Extract the (x, y) coordinate from the center of the cell holding the provided text.  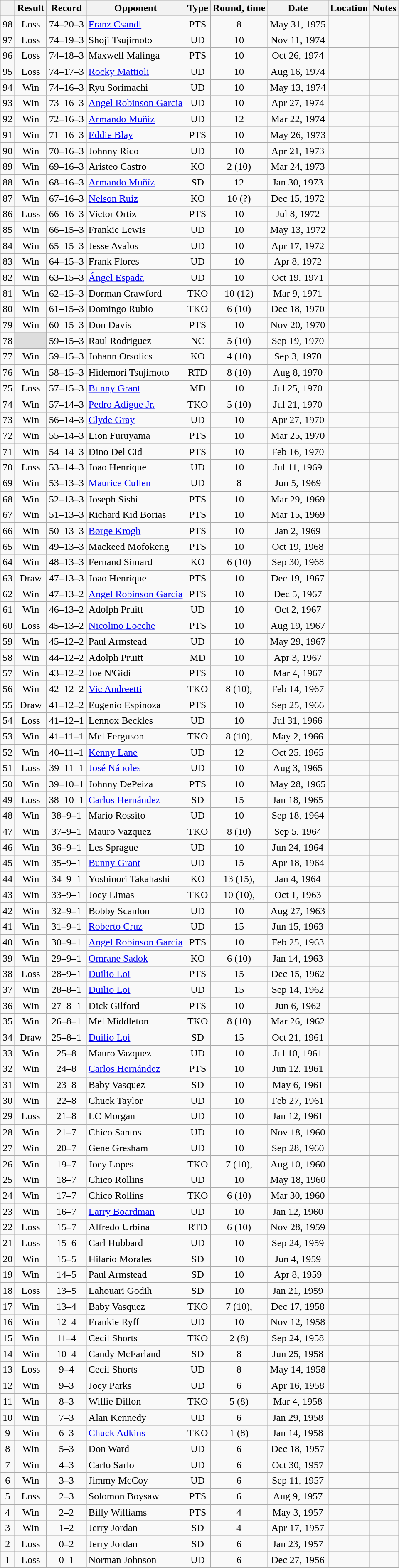
41–11–1 (66, 737)
Chico Santos (135, 1132)
Omrane Sadok (135, 958)
Norman Johnson (135, 1560)
15–6 (66, 1243)
Nov 20, 1970 (298, 325)
Gene Gresham (135, 1148)
28–8–1 (66, 990)
55 (7, 705)
Chuck Adkins (135, 1433)
NC (198, 341)
69–16–3 (66, 166)
2 (10) (239, 166)
José Nápoles (135, 768)
27 (7, 1148)
15–5 (66, 1259)
Jan 2, 1969 (298, 531)
Joey Lopes (135, 1164)
78 (7, 341)
65 (7, 547)
May 18, 1960 (298, 1180)
Pedro Adigue Jr. (135, 404)
61–15–3 (66, 309)
80 (7, 309)
May 6, 1961 (298, 1085)
93 (7, 103)
Apr 8, 1959 (298, 1275)
Frank Flores (135, 262)
57 (7, 673)
5 (8) (239, 1401)
53–14–3 (66, 467)
33 (7, 1053)
Jul 8, 1972 (298, 214)
Jan 30, 1973 (298, 182)
51–13–3 (66, 515)
50 (7, 784)
Dec 19, 1967 (298, 578)
Jul 11, 1969 (298, 467)
May 2, 1966 (298, 737)
Mar 24, 1973 (298, 166)
38–9–1 (66, 816)
58 (7, 657)
47–13–3 (66, 578)
Location (349, 8)
74–18–3 (66, 56)
57–14–3 (66, 404)
47 (7, 831)
11 (7, 1401)
Mar 29, 1969 (298, 499)
Chuck Taylor (135, 1101)
Oct 21, 1961 (298, 1037)
Jun 4, 1959 (298, 1259)
Oct 26, 1974 (298, 56)
81 (7, 293)
Sep 14, 1962 (298, 990)
Les Sprague (135, 847)
27–8–1 (66, 1006)
2–3 (66, 1496)
May 14, 1958 (298, 1370)
16–7 (66, 1212)
Victor Ortiz (135, 214)
20–7 (66, 1148)
Børge Krogh (135, 531)
58–15–3 (66, 372)
Jan 14, 1958 (298, 1433)
15–7 (66, 1227)
22 (7, 1227)
Lennox Beckles (135, 721)
91 (7, 135)
29–9–1 (66, 958)
Mackeed Mofokeng (135, 547)
Maxwell Malinga (135, 56)
2 (7, 1544)
Mar 30, 1960 (298, 1195)
57–15–3 (66, 388)
70–16–3 (66, 151)
66 (7, 531)
39–10–1 (66, 784)
Richard Kid Borias (135, 515)
May 26, 1973 (298, 135)
10 (?) (239, 198)
67–16–3 (66, 198)
Mario Rossito (135, 816)
10 (10), (239, 895)
70 (7, 467)
Oct 1, 1963 (298, 895)
Joseph Sishi (135, 499)
Aristeo Castro (135, 166)
43 (7, 895)
10–4 (66, 1354)
3 (7, 1528)
Fernand Simard (135, 562)
Mar 15, 1969 (298, 515)
Franz Csandl (135, 24)
47–13–2 (66, 594)
6–3 (66, 1433)
97 (7, 40)
Jan 14, 1963 (298, 958)
94 (7, 87)
Opponent (135, 8)
88 (7, 182)
68–16–3 (66, 182)
Joey Limas (135, 895)
Aug 3, 1965 (298, 768)
Nov 28, 1959 (298, 1227)
Sep 18, 1964 (298, 816)
90 (7, 151)
36–9–1 (66, 847)
Sep 11, 1957 (298, 1481)
31–9–1 (66, 926)
74–19–3 (66, 40)
22–8 (66, 1101)
30 (7, 1101)
45–12–2 (66, 641)
9 (7, 1433)
89 (7, 166)
24 (7, 1195)
Alfredo Urbina (135, 1227)
Bobby Scanlon (135, 910)
53–13–3 (66, 483)
Jesse Avalos (135, 246)
41 (7, 926)
21–7 (66, 1132)
Dec 17, 1958 (298, 1306)
46 (7, 847)
21 (7, 1243)
Feb 27, 1961 (298, 1101)
42 (7, 910)
41–12–1 (66, 721)
May 29, 1967 (298, 641)
41–12–2 (66, 705)
95 (7, 72)
Aug 8, 1970 (298, 372)
Apr 17, 1957 (298, 1528)
25–8–1 (66, 1037)
62–15–3 (66, 293)
Jun 25, 1958 (298, 1354)
Jun 24, 1964 (298, 847)
Maurice Cullen (135, 483)
39 (7, 958)
Jimmy McCoy (135, 1481)
Jul 10, 1961 (298, 1053)
Sep 25, 1966 (298, 705)
Jan 23, 1957 (298, 1544)
Apr 27, 1970 (298, 420)
Aug 27, 1963 (298, 910)
Carl Hubbard (135, 1243)
Carlo Sarlo (135, 1464)
Solomon Boysaw (135, 1496)
59 (7, 641)
Sep 24, 1958 (298, 1338)
83 (7, 262)
Sep 30, 1968 (298, 562)
85 (7, 230)
30–9–1 (66, 942)
38–10–1 (66, 800)
Nicolino Locche (135, 626)
Nelson Ruiz (135, 198)
Jun 6, 1962 (298, 1006)
37 (7, 990)
28 (7, 1132)
63–15–3 (66, 277)
May 13, 1974 (298, 87)
Clyde Gray (135, 420)
73 (7, 420)
Feb 16, 1970 (298, 451)
May 13, 1972 (298, 230)
11–4 (66, 1338)
13 (15), (239, 879)
Ryu Sorimachi (135, 87)
63 (7, 578)
Lion Furuyama (135, 435)
4 (10) (239, 356)
60 (7, 626)
40–11–1 (66, 752)
Mar 26, 1962 (298, 1021)
67 (7, 515)
25–8 (66, 1053)
40 (7, 942)
Apr 18, 1964 (298, 863)
Sep 24, 1959 (298, 1243)
37–9–1 (66, 831)
33–9–1 (66, 895)
Hilario Morales (135, 1259)
92 (7, 119)
12–4 (66, 1322)
49 (7, 800)
44 (7, 879)
LC Morgan (135, 1116)
Roberto Cruz (135, 926)
71–16–3 (66, 135)
Jan 12, 1960 (298, 1212)
43–12–2 (66, 673)
17 (7, 1306)
84 (7, 246)
56–14–3 (66, 420)
87 (7, 198)
Don Ward (135, 1449)
17–7 (66, 1195)
49–13–3 (66, 547)
48–13–3 (66, 562)
May 28, 1965 (298, 784)
Feb 14, 1967 (298, 689)
Dec 15, 1962 (298, 974)
0–1 (66, 1560)
Apr 21, 1973 (298, 151)
79 (7, 325)
36 (7, 1006)
29 (7, 1116)
13–5 (66, 1291)
69 (7, 483)
55–14–3 (66, 435)
0–2 (66, 1544)
31 (7, 1085)
7 (7, 1464)
54 (7, 721)
Oct 2, 1967 (298, 610)
Jun 5, 1969 (298, 483)
Aug 10, 1960 (298, 1164)
Candy McFarland (135, 1354)
Joe N'Gidi (135, 673)
4–3 (66, 1464)
Johnny DePeiza (135, 784)
May 31, 1975 (298, 24)
Raul Rodriguez (135, 341)
82 (7, 277)
Aug 16, 1974 (298, 72)
Jan 4, 1964 (298, 879)
Apr 16, 1958 (298, 1385)
Eddie Blay (135, 135)
74 (7, 404)
2 (8) (239, 1338)
Shoji Tsujimoto (135, 40)
Jan 29, 1958 (298, 1417)
Dick Gilford (135, 1006)
Dec 27, 1956 (298, 1560)
35–9–1 (66, 863)
Don Davis (135, 325)
Notes (384, 8)
14 (7, 1354)
66–16–3 (66, 214)
Feb 25, 1963 (298, 942)
23–8 (66, 1085)
18 (7, 1291)
Date (298, 8)
46–13–2 (66, 610)
5–3 (66, 1449)
24–8 (66, 1069)
Aug 19, 1967 (298, 626)
1 (8) (239, 1433)
Nov 18, 1960 (298, 1132)
74–17–3 (66, 72)
50–13–3 (66, 531)
65–15–3 (66, 246)
74–20–3 (66, 24)
Jan 12, 1961 (298, 1116)
Mar 25, 1970 (298, 435)
Eugenio Espinoza (135, 705)
14–5 (66, 1275)
Mar 4, 1958 (298, 1401)
Billy Williams (135, 1512)
Vic Andreetti (135, 689)
Oct 25, 1965 (298, 752)
Dec 5, 1967 (298, 594)
73–16–3 (66, 103)
77 (7, 356)
Nov 11, 1974 (298, 40)
Mar 4, 1967 (298, 673)
Jun 15, 1963 (298, 926)
9–3 (66, 1385)
Jul 21, 1970 (298, 404)
23 (7, 1212)
28–9–1 (66, 974)
Yoshinori Takahashi (135, 879)
Sep 28, 1960 (298, 1148)
74–16–3 (66, 87)
Type (198, 8)
Hidemori Tsujimoto (135, 372)
Frankie Lewis (135, 230)
26–8–1 (66, 1021)
Dec 18, 1970 (298, 309)
32–9–1 (66, 910)
18–7 (66, 1180)
Joey Parks (135, 1385)
Dec 18, 1957 (298, 1449)
Dino Del Cid (135, 451)
62 (7, 594)
64 (7, 562)
61 (7, 610)
Oct 30, 1957 (298, 1464)
Johnny Rico (135, 151)
26 (7, 1164)
8–3 (66, 1401)
2–2 (66, 1512)
75 (7, 388)
34 (7, 1037)
64–15–3 (66, 262)
21–8 (66, 1116)
68 (7, 499)
56 (7, 689)
Sep 19, 1970 (298, 341)
42–12–2 (66, 689)
Jun 12, 1961 (298, 1069)
Alan Kennedy (135, 1417)
66–15–3 (66, 230)
Apr 3, 1967 (298, 657)
72 (7, 435)
39–11–1 (66, 768)
Nov 12, 1958 (298, 1322)
Dorman Crawford (135, 293)
44–12–2 (66, 657)
16 (7, 1322)
60–15–3 (66, 325)
Johann Orsolics (135, 356)
19 (7, 1275)
Apr 27, 1974 (298, 103)
May 3, 1957 (298, 1512)
96 (7, 56)
34–9–1 (66, 879)
Jan 18, 1965 (298, 800)
Oct 19, 1968 (298, 547)
51 (7, 768)
Kenny Lane (135, 752)
Record (66, 8)
Lahouari Godih (135, 1291)
Jul 31, 1966 (298, 721)
Larry Boardman (135, 1212)
7–3 (66, 1417)
Mar 9, 1971 (298, 293)
3–3 (66, 1481)
5 (7, 1496)
Rocky Mattioli (135, 72)
45–13–2 (66, 626)
Mel Middleton (135, 1021)
76 (7, 372)
9–4 (66, 1370)
Sep 3, 1970 (298, 356)
10 (12) (239, 293)
1 (7, 1560)
13 (7, 1370)
38 (7, 974)
Jan 21, 1959 (298, 1291)
Jul 25, 1970 (298, 388)
Mel Ferguson (135, 737)
54–14–3 (66, 451)
Apr 8, 1972 (298, 262)
Domingo Rubio (135, 309)
53 (7, 737)
13–4 (66, 1306)
71 (7, 451)
98 (7, 24)
35 (7, 1021)
Aug 9, 1957 (298, 1496)
1–2 (66, 1528)
Frankie Ryff (135, 1322)
25 (7, 1180)
32 (7, 1069)
Dec 15, 1972 (298, 198)
Apr 17, 1972 (298, 246)
Sep 5, 1964 (298, 831)
Ángel Espada (135, 277)
20 (7, 1259)
45 (7, 863)
19–7 (66, 1164)
Oct 19, 1971 (298, 277)
86 (7, 214)
Result (31, 8)
Mar 22, 1974 (298, 119)
72–16–3 (66, 119)
Round, time (239, 8)
Willie Dillon (135, 1401)
52 (7, 752)
48 (7, 816)
52–13–3 (66, 499)
